For the text-containing cell, return its midpoint in (x, y) coordinate format. 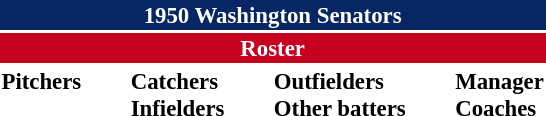
Roster (272, 48)
1950 Washington Senators (272, 15)
